From the cell containing the given text, extract its center point as (X, Y) coordinate. 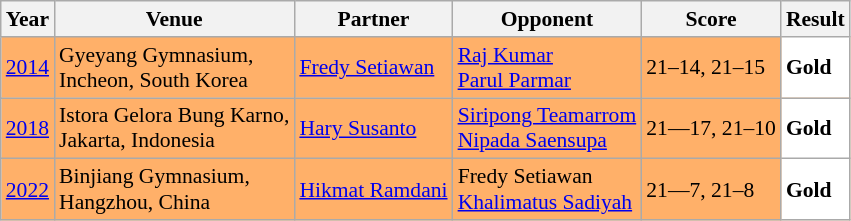
Score (711, 19)
Siripong Teamarrom Nipada Saensupa (548, 128)
Fredy Setiawan Khalimatus Sadiyah (548, 190)
Binjiang Gymnasium,Hangzhou, China (174, 190)
21—7, 21–8 (711, 190)
Istora Gelora Bung Karno,Jakarta, Indonesia (174, 128)
2014 (28, 68)
Partner (373, 19)
Hikmat Ramdani (373, 190)
2018 (28, 128)
Year (28, 19)
Fredy Setiawan (373, 68)
Venue (174, 19)
Raj Kumar Parul Parmar (548, 68)
2022 (28, 190)
Opponent (548, 19)
Gyeyang Gymnasium,Incheon, South Korea (174, 68)
21–14, 21–15 (711, 68)
21—17, 21–10 (711, 128)
Result (816, 19)
Hary Susanto (373, 128)
